Determine the (X, Y) coordinate at the center of the cell enclosing the given text.  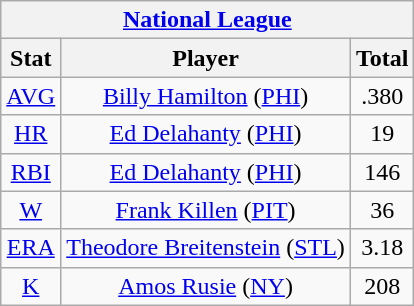
ERA (31, 248)
Total (382, 58)
3.18 (382, 248)
K (31, 286)
Theodore Breitenstein (STL) (206, 248)
19 (382, 134)
HR (31, 134)
Amos Rusie (NY) (206, 286)
36 (382, 210)
W (31, 210)
Frank Killen (PIT) (206, 210)
146 (382, 172)
.380 (382, 96)
Billy Hamilton (PHI) (206, 96)
Stat (31, 58)
National League (208, 20)
Player (206, 58)
AVG (31, 96)
RBI (31, 172)
208 (382, 286)
